Locate the cell with the specified text and output its (X, Y) center coordinate. 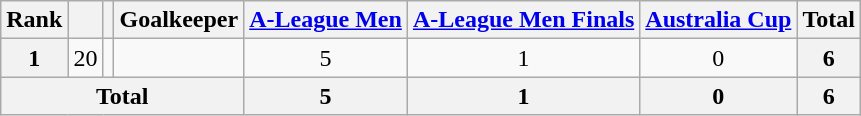
Rank (34, 20)
A-League Men (326, 20)
Australia Cup (718, 20)
Goalkeeper (179, 20)
20 (86, 58)
A-League Men Finals (523, 20)
